Provide the [X, Y] coordinate of the cell's center where the given text is located.  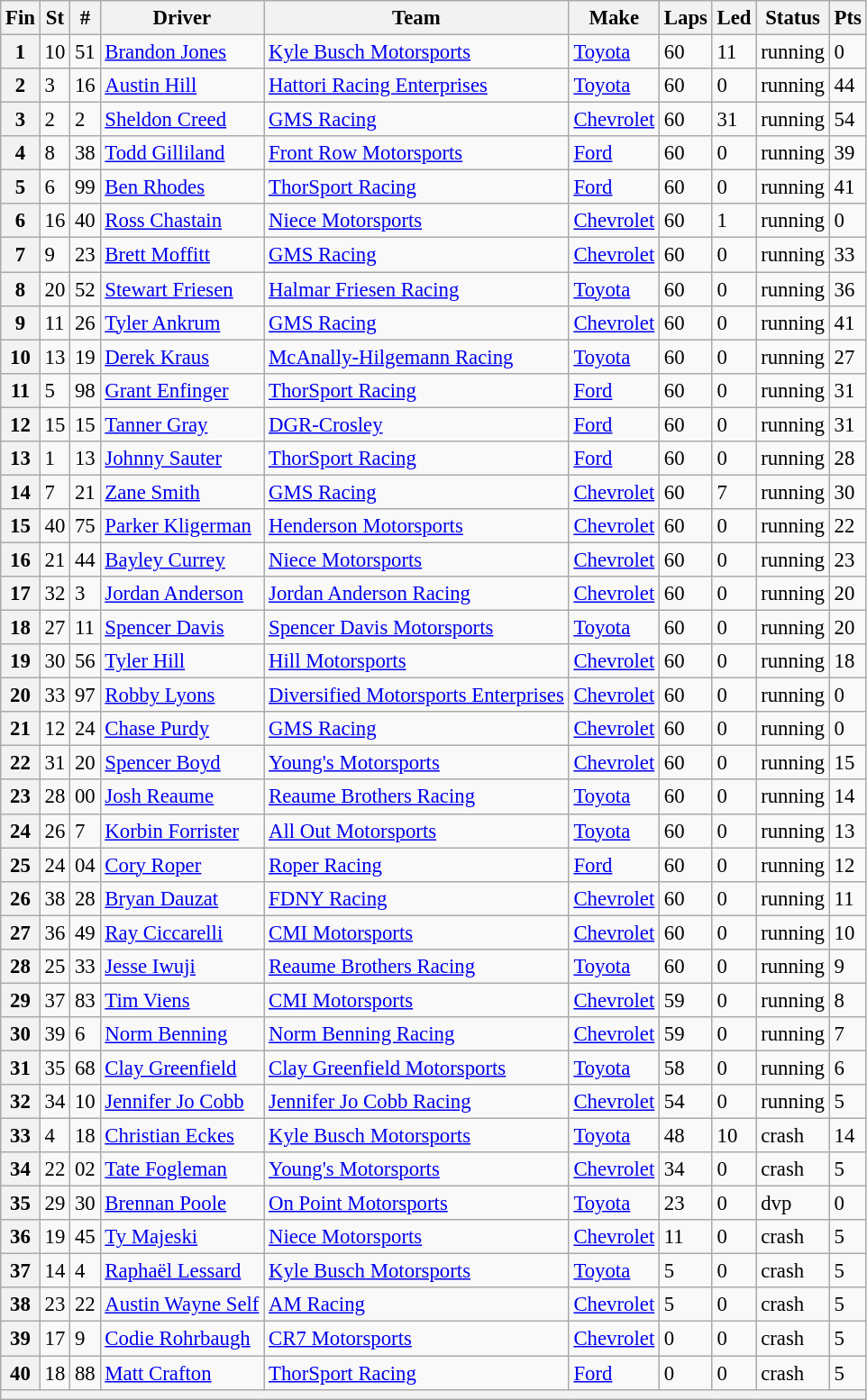
Clay Greenfield [182, 1068]
Tanner Gray [182, 424]
49 [85, 932]
FDNY Racing [416, 898]
04 [85, 865]
Hattori Racing Enterprises [416, 86]
98 [85, 390]
Cory Roper [182, 865]
Ty Majeski [182, 1237]
Matt Crafton [182, 1373]
Tim Viens [182, 1000]
dvp [793, 1204]
58 [687, 1068]
Korbin Forrister [182, 831]
Norm Benning Racing [416, 1034]
Led [734, 18]
Jordan Anderson Racing [416, 594]
Front Row Motorsports [416, 153]
Austin Hill [182, 86]
DGR-Crosley [416, 424]
Spencer Davis [182, 628]
Jennifer Jo Cobb [182, 1102]
Tyler Ankrum [182, 323]
Roper Racing [416, 865]
52 [85, 289]
Tate Fogleman [182, 1169]
Bryan Dauzat [182, 898]
Spencer Boyd [182, 763]
Bayley Currey [182, 559]
AM Racing [416, 1305]
On Point Motorsports [416, 1204]
Jennifer Jo Cobb Racing [416, 1102]
99 [85, 187]
Derek Kraus [182, 357]
75 [85, 526]
Fin [21, 18]
Brandon Jones [182, 52]
Halmar Friesen Racing [416, 289]
Laps [687, 18]
Todd Gilliland [182, 153]
Brennan Poole [182, 1204]
Ross Chastain [182, 221]
Christian Eckes [182, 1136]
45 [85, 1237]
56 [85, 661]
Jordan Anderson [182, 594]
48 [687, 1136]
McAnally-Hilgemann Racing [416, 357]
Codie Rohrbaugh [182, 1339]
Grant Enfinger [182, 390]
83 [85, 1000]
Sheldon Creed [182, 120]
Status [793, 18]
CR7 Motorsports [416, 1339]
Robby Lyons [182, 695]
Driver [182, 18]
Parker Kligerman [182, 526]
Team [416, 18]
00 [85, 797]
St [54, 18]
Brett Moffitt [182, 255]
Clay Greenfield Motorsports [416, 1068]
Diversified Motorsports Enterprises [416, 695]
# [85, 18]
Chase Purdy [182, 729]
Stewart Friesen [182, 289]
88 [85, 1373]
Make [614, 18]
Jesse Iwuji [182, 967]
Raphaël Lessard [182, 1271]
Austin Wayne Self [182, 1305]
02 [85, 1169]
Josh Reaume [182, 797]
Hill Motorsports [416, 661]
68 [85, 1068]
Henderson Motorsports [416, 526]
Ray Ciccarelli [182, 932]
All Out Motorsports [416, 831]
Norm Benning [182, 1034]
97 [85, 695]
51 [85, 52]
Zane Smith [182, 492]
Pts [847, 18]
Johnny Sauter [182, 459]
Spencer Davis Motorsports [416, 628]
Tyler Hill [182, 661]
Ben Rhodes [182, 187]
